Search for the cell housing the specified text and yield its (x, y) center coordinate. 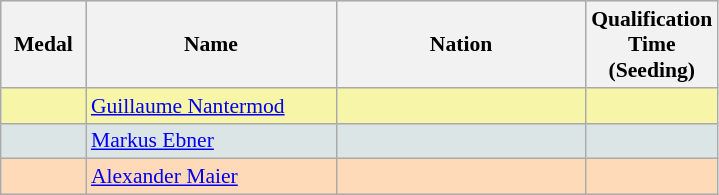
Qualification Time (Seeding) (652, 44)
Markus Ebner (211, 141)
Medal (44, 44)
Nation (461, 44)
Guillaume Nantermod (211, 106)
Alexander Maier (211, 177)
Name (211, 44)
